From the cell containing the given text, extract its center point as (X, Y) coordinate. 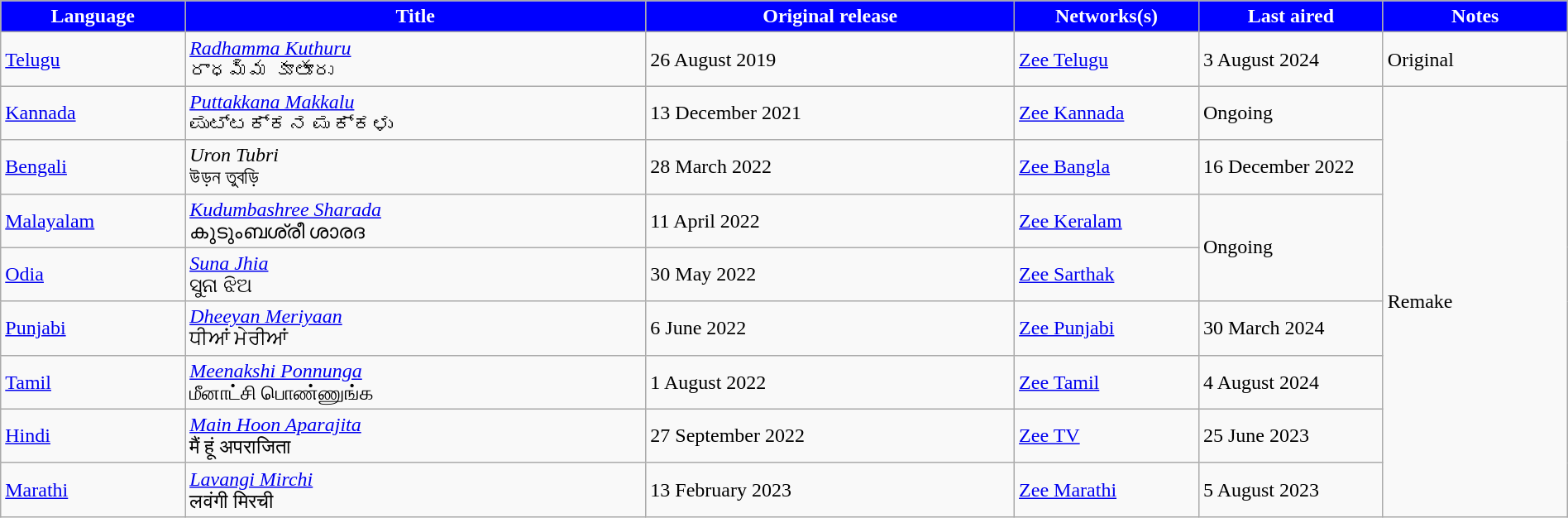
Zee Marathi (1107, 490)
30 March 2024 (1290, 328)
Uron Tubri উড়ন তুবড়ি (415, 167)
Title (415, 17)
Remake (1475, 301)
Tamil (93, 382)
Notes (1475, 17)
Original (1475, 60)
Meenakshi Ponnunga மீனாட்சி பொண்ணுங்க (415, 382)
Hindi (93, 435)
16 December 2022 (1290, 167)
Puttakkana Makkalu ಪುಟ್ಟಕ್ಕನ ಮಕ್ಕಳು (415, 113)
Dheeyan Meriyaan ਧੀਆਂ ਮੇਰੀਆਂ (415, 328)
30 May 2022 (830, 275)
25 June 2023 (1290, 435)
Bengali (93, 167)
Zee Tamil (1107, 382)
Punjabi (93, 328)
6 June 2022 (830, 328)
Telugu (93, 60)
Original release (830, 17)
Zee TV (1107, 435)
Zee Kannada (1107, 113)
11 April 2022 (830, 220)
Zee Bangla (1107, 167)
Zee Keralam (1107, 220)
Marathi (93, 490)
4 August 2024 (1290, 382)
5 August 2023 (1290, 490)
26 August 2019 (830, 60)
Main Hoon Aparajita मैं हूं अपराजिता (415, 435)
Kudumbashree Sharada കുടുംബശ്രീ ശാരദ (415, 220)
13 February 2023 (830, 490)
3 August 2024 (1290, 60)
1 August 2022 (830, 382)
Malayalam (93, 220)
Language (93, 17)
Kannada (93, 113)
Lavangi Mirchi लवंगी मिरची (415, 490)
28 March 2022 (830, 167)
Last aired (1290, 17)
13 December 2021 (830, 113)
Radhamma Kuthuru రాధమ్మ కూతూరు (415, 60)
Suna Jhia ସୁନା ଝିଅ (415, 275)
27 September 2022 (830, 435)
Zee Punjabi (1107, 328)
Zee Telugu (1107, 60)
Zee Sarthak (1107, 275)
Odia (93, 275)
Networks(s) (1107, 17)
